Determine the [x, y] coordinate at the center of the cell enclosing the given text.  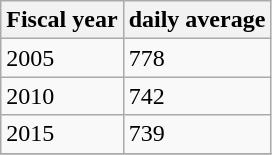
2005 [62, 58]
daily average [197, 20]
2010 [62, 96]
778 [197, 58]
Fiscal year [62, 20]
739 [197, 134]
2015 [62, 134]
742 [197, 96]
